Locate the cell with the specified text and output its (X, Y) center coordinate. 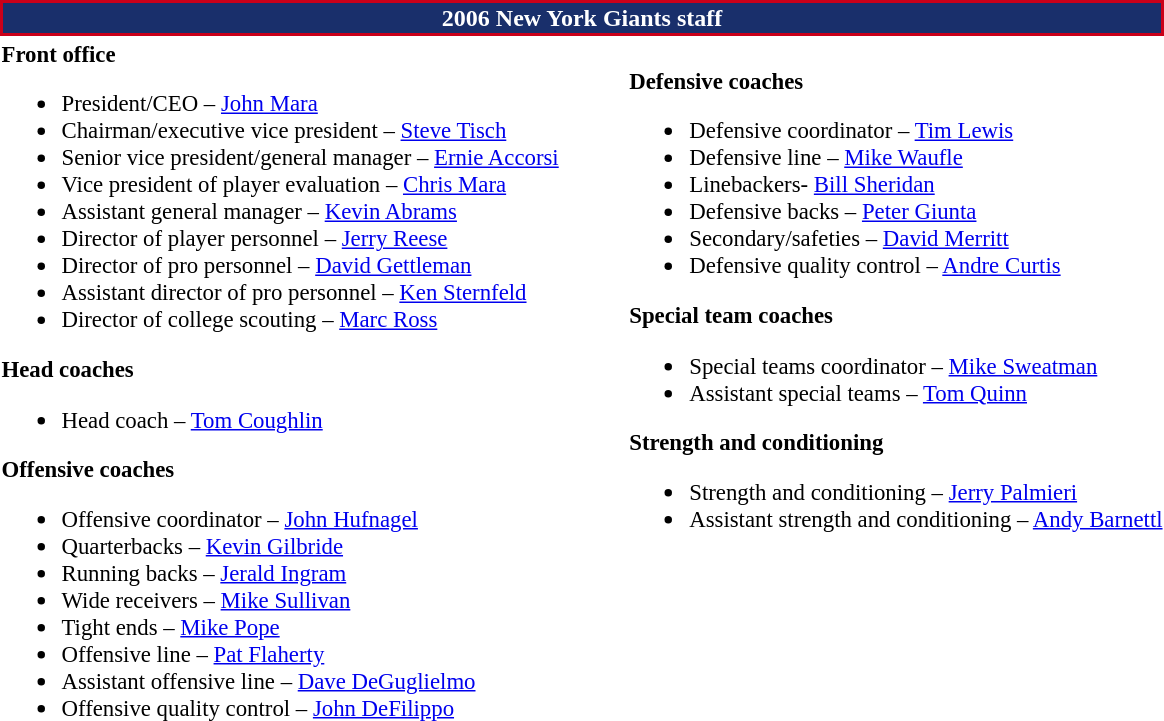
2006 New York Giants staff (582, 18)
